Pinpoint the cell where the given text exists, returning its (X, Y) midpoint coordinate. 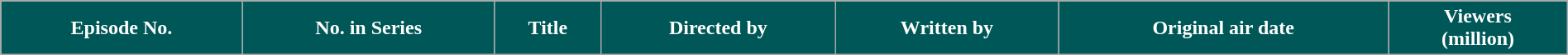
Written by (946, 28)
No. in Series (369, 28)
Title (547, 28)
Directed by (718, 28)
Original air date (1224, 28)
Viewers(million) (1479, 28)
Episode No. (122, 28)
